Provide the (x, y) coordinate of the cell's center where the given text is located.  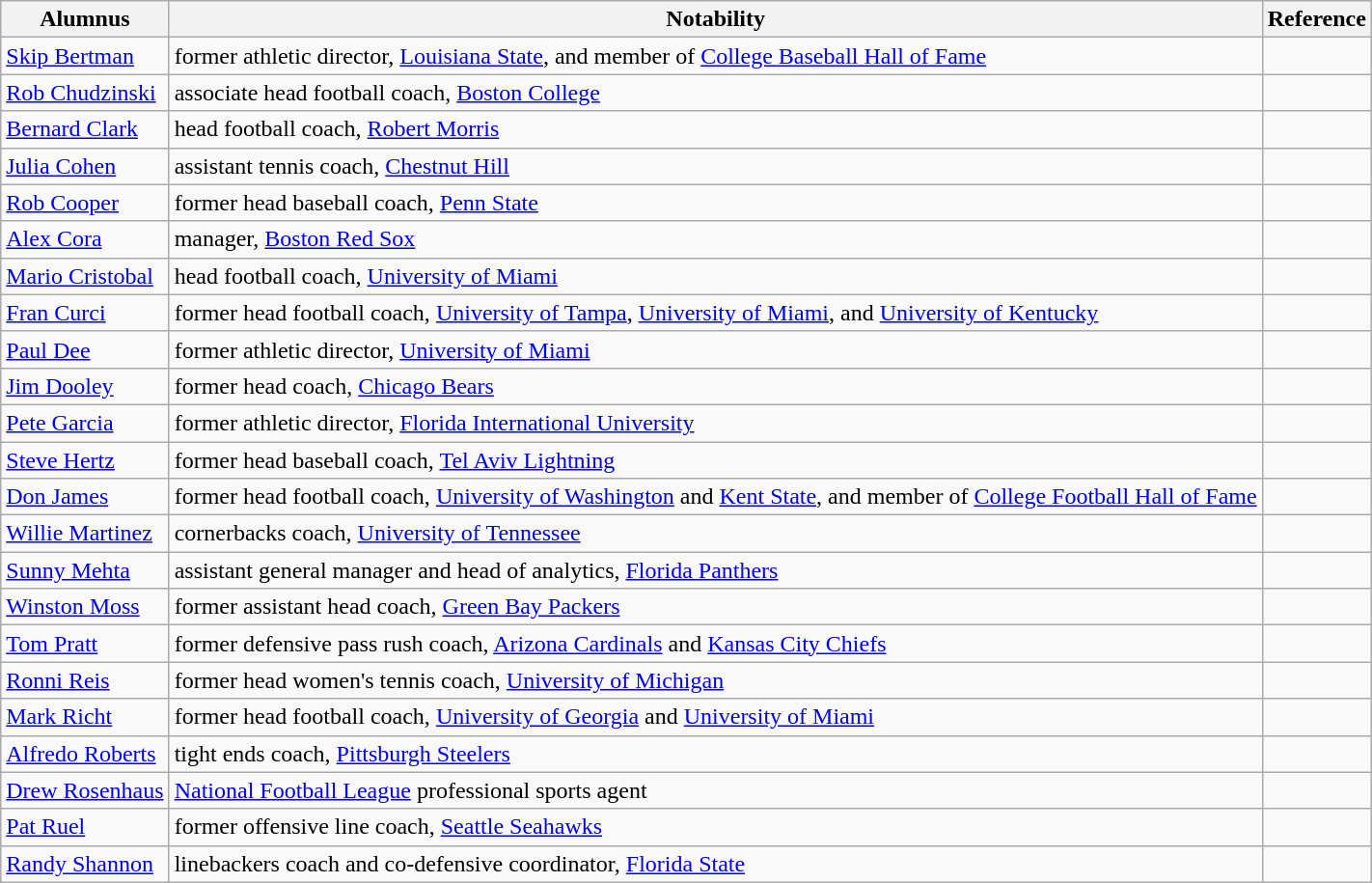
Paul Dee (85, 349)
Ronni Reis (85, 680)
assistant general manager and head of analytics, Florida Panthers (716, 570)
former offensive line coach, Seattle Seahawks (716, 827)
former head baseball coach, Tel Aviv Lightning (716, 460)
head football coach, Robert Morris (716, 129)
former athletic director, University of Miami (716, 349)
former defensive pass rush coach, Arizona Cardinals and Kansas City Chiefs (716, 644)
Sunny Mehta (85, 570)
former assistant head coach, Green Bay Packers (716, 607)
Pat Ruel (85, 827)
Skip Bertman (85, 56)
former athletic director, Louisiana State, and member of College Baseball Hall of Fame (716, 56)
Fran Curci (85, 313)
Alfredo Roberts (85, 754)
Julia Cohen (85, 166)
former head football coach, University of Georgia and University of Miami (716, 717)
National Football League professional sports agent (716, 790)
tight ends coach, Pittsburgh Steelers (716, 754)
Jim Dooley (85, 386)
Winston Moss (85, 607)
Rob Chudzinski (85, 93)
Alumnus (85, 19)
former head coach, Chicago Bears (716, 386)
Mark Richt (85, 717)
Pete Garcia (85, 423)
Willie Martinez (85, 534)
associate head football coach, Boston College (716, 93)
cornerbacks coach, University of Tennessee (716, 534)
Steve Hertz (85, 460)
former head football coach, University of Tampa, University of Miami, and University of Kentucky (716, 313)
linebackers coach and co-defensive coordinator, Florida State (716, 864)
Mario Cristobal (85, 276)
former athletic director, Florida International University (716, 423)
former head women's tennis coach, University of Michigan (716, 680)
Drew Rosenhaus (85, 790)
Don James (85, 497)
assistant tennis coach, Chestnut Hill (716, 166)
Notability (716, 19)
head football coach, University of Miami (716, 276)
Bernard Clark (85, 129)
Rob Cooper (85, 203)
former head baseball coach, Penn State (716, 203)
manager, Boston Red Sox (716, 239)
Randy Shannon (85, 864)
Tom Pratt (85, 644)
Alex Cora (85, 239)
Reference (1316, 19)
former head football coach, University of Washington and Kent State, and member of College Football Hall of Fame (716, 497)
